For the text-containing cell, return its midpoint in (x, y) coordinate format. 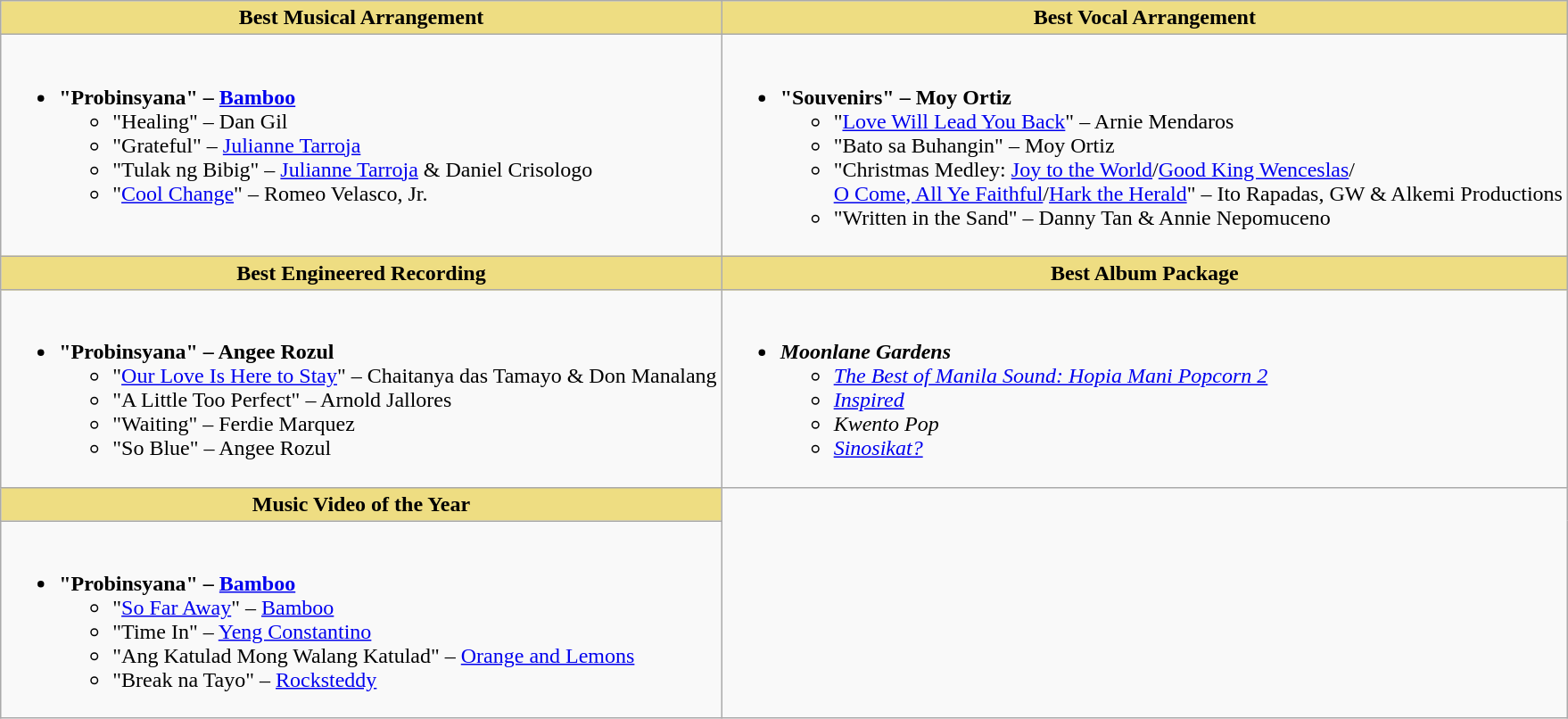
Best Album Package (1144, 273)
Best Vocal Arrangement (1144, 18)
Best Engineered Recording (361, 273)
Moonlane GardensThe Best of Manila Sound: Hopia Mani Popcorn 2 Inspired Kwento PopSinosikat? (1144, 389)
Best Musical Arrangement (361, 18)
Music Video of the Year (361, 504)
